Locate the cell with the specified text and output its (x, y) center coordinate. 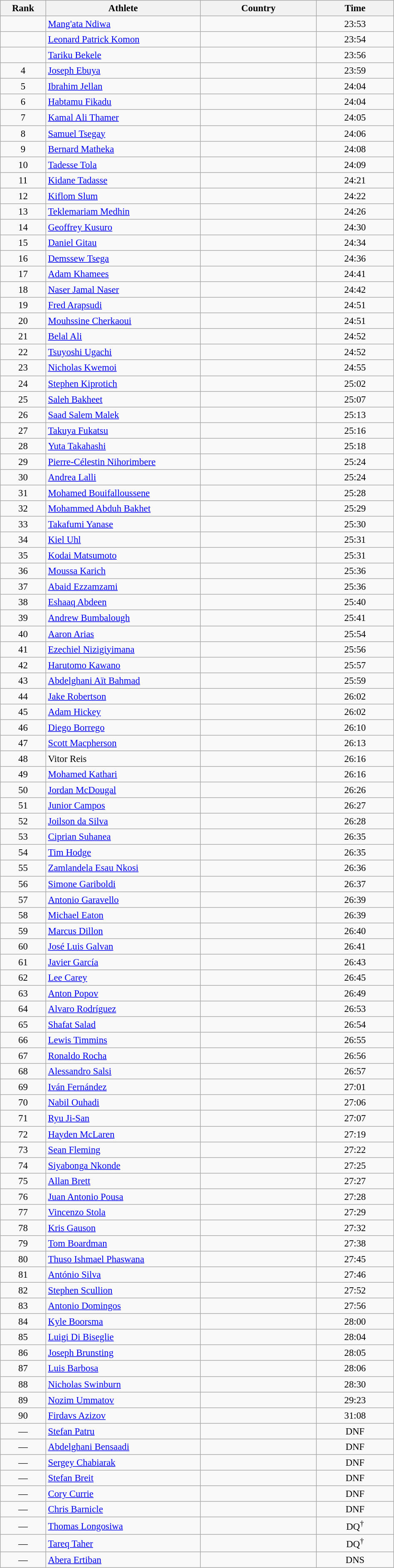
Alvaro Rodríguez (123, 1009)
24:05 (355, 118)
18 (23, 290)
24:26 (355, 212)
85 (23, 1337)
Mohamed Kathari (123, 774)
Sergey Chabiarak (123, 1462)
Anton Popov (123, 993)
Mouhssine Cherkaoui (123, 321)
Scott Macpherson (123, 743)
27:52 (355, 1291)
45 (23, 712)
Naser Jamal Naser (123, 290)
26:43 (355, 962)
Kodai Matsumoto (123, 556)
27:06 (355, 1103)
Kiel Uhl (123, 540)
Juan Antonio Pousa (123, 1197)
52 (23, 821)
27:01 (355, 1087)
58 (23, 915)
4 (23, 71)
Saad Salem Malek (123, 415)
Nicholas Swinburn (123, 1384)
42 (23, 665)
49 (23, 774)
Daniel Gitau (123, 243)
26:26 (355, 790)
Luis Barbosa (123, 1369)
81 (23, 1275)
13 (23, 212)
19 (23, 305)
57 (23, 900)
Antonio Garavello (123, 900)
26:53 (355, 1009)
36 (23, 571)
8 (23, 134)
Samuel Tsegay (123, 134)
Kiflom Slum (123, 196)
90 (23, 1415)
Nozim Ummatov (123, 1400)
Lee Carey (123, 978)
23 (23, 368)
Mohamed Bouifalloussene (123, 493)
Jordan McDougal (123, 790)
25:29 (355, 509)
Iván Fernández (123, 1087)
48 (23, 759)
14 (23, 227)
Saleh Bakheet (123, 399)
70 (23, 1103)
71 (23, 1118)
25:41 (355, 618)
22 (23, 352)
27:29 (355, 1212)
Rank (23, 8)
Stephen Scullion (123, 1291)
23:59 (355, 71)
28 (23, 446)
24:08 (355, 149)
27:46 (355, 1275)
Antonio Domingos (123, 1306)
25:13 (355, 415)
25:30 (355, 524)
Tom Boardman (123, 1244)
53 (23, 837)
27:56 (355, 1306)
Stefan Patru (123, 1431)
Alessandro Salsi (123, 1071)
44 (23, 696)
29 (23, 462)
Jake Robertson (123, 696)
59 (23, 931)
Ryu Ji-San (123, 1118)
47 (23, 743)
Vitor Reis (123, 759)
Hayden McLaren (123, 1134)
Javier García (123, 962)
28:05 (355, 1353)
Leonard Patrick Komon (123, 40)
27:22 (355, 1150)
24:55 (355, 368)
24:42 (355, 290)
89 (23, 1400)
78 (23, 1228)
34 (23, 540)
32 (23, 509)
26:56 (355, 1056)
Tsuyoshi Ugachi (123, 352)
79 (23, 1244)
60 (23, 947)
Fred Arapsudi (123, 305)
Michael Eaton (123, 915)
Thuso Ishmael Phaswana (123, 1259)
Nicholas Kwemoi (123, 368)
26:13 (355, 743)
Joseph Brunsting (123, 1353)
Yuta Takahashi (123, 446)
28:00 (355, 1322)
83 (23, 1306)
72 (23, 1134)
Andrea Lalli (123, 477)
Mang'ata Ndiwa (123, 24)
Moussa Karich (123, 571)
Siyabonga Nkonde (123, 1165)
Kris Gauson (123, 1228)
Eshaaq Abdeen (123, 603)
Bernard Matheka (123, 149)
76 (23, 1197)
Abaid Ezzamzami (123, 587)
37 (23, 587)
António Silva (123, 1275)
26:45 (355, 978)
77 (23, 1212)
Allan Brett (123, 1181)
Habtamu Fikadu (123, 102)
26:41 (355, 947)
23:53 (355, 24)
26:40 (355, 931)
24:41 (355, 274)
30 (23, 477)
Shafat Salad (123, 1025)
Time (355, 8)
23:56 (355, 55)
24:06 (355, 134)
Sean Fleming (123, 1150)
Cory Currie (123, 1494)
23:54 (355, 40)
25:40 (355, 603)
Firdavs Azizov (123, 1415)
Ronaldo Rocha (123, 1056)
26:28 (355, 821)
Country (259, 8)
Takuya Fukatsu (123, 430)
26:54 (355, 1025)
27:19 (355, 1134)
Ciprian Suhanea (123, 837)
24:34 (355, 243)
27:07 (355, 1118)
Adam Khamees (123, 274)
Vincenzo Stola (123, 1212)
Kyle Boorsma (123, 1322)
Tariku Bekele (123, 55)
84 (23, 1322)
24 (23, 383)
Andrew Bumbalough (123, 618)
Lewis Timmins (123, 1040)
25:16 (355, 430)
Belal Ali (123, 336)
José Luis Galvan (123, 947)
80 (23, 1259)
25:28 (355, 493)
25:54 (355, 634)
87 (23, 1369)
39 (23, 618)
Pierre-Célestin Nihorimbere (123, 462)
24:30 (355, 227)
Adam Hickey (123, 712)
46 (23, 727)
26:57 (355, 1071)
9 (23, 149)
Abdelghani Aït Bahmad (123, 680)
31:08 (355, 1415)
Mohammed Abduh Bakhet (123, 509)
27:32 (355, 1228)
24:09 (355, 165)
56 (23, 884)
75 (23, 1181)
26 (23, 415)
25:07 (355, 399)
27:38 (355, 1244)
35 (23, 556)
54 (23, 853)
16 (23, 258)
63 (23, 993)
27:27 (355, 1181)
38 (23, 603)
40 (23, 634)
7 (23, 118)
20 (23, 321)
Simone Gariboldi (123, 884)
26:37 (355, 884)
86 (23, 1353)
67 (23, 1056)
28:06 (355, 1369)
62 (23, 978)
Ezechiel Nizigiyimana (123, 649)
Kidane Tadasse (123, 180)
5 (23, 87)
15 (23, 243)
Tim Hodge (123, 853)
Junior Campos (123, 806)
Stephen Kiprotich (123, 383)
Tadesse Tola (123, 165)
50 (23, 790)
82 (23, 1291)
73 (23, 1150)
DNS (355, 1560)
Aaron Arias (123, 634)
33 (23, 524)
Diego Borrego (123, 727)
Kamal Ali Thamer (123, 118)
43 (23, 680)
51 (23, 806)
Joilson da Silva (123, 821)
25:02 (355, 383)
26:55 (355, 1040)
Zamlandela Esau Nkosi (123, 868)
25:18 (355, 446)
12 (23, 196)
6 (23, 102)
Athlete (123, 8)
21 (23, 336)
24:22 (355, 196)
65 (23, 1025)
26:36 (355, 868)
27:25 (355, 1165)
25 (23, 399)
Chris Barnicle (123, 1509)
Luigi Di Biseglie (123, 1337)
27:45 (355, 1259)
64 (23, 1009)
Demssew Tsega (123, 258)
68 (23, 1071)
28:04 (355, 1337)
Harutomo Kawano (123, 665)
Marcus Dillon (123, 931)
61 (23, 962)
26:10 (355, 727)
Nabil Ouhadi (123, 1103)
26:49 (355, 993)
Joseph Ebuya (123, 71)
24:21 (355, 180)
10 (23, 165)
Tareq Taher (123, 1543)
Ibrahim Jellan (123, 87)
66 (23, 1040)
Thomas Longosiwa (123, 1526)
Teklemariam Medhin (123, 212)
11 (23, 180)
31 (23, 493)
24:36 (355, 258)
29:23 (355, 1400)
74 (23, 1165)
Abera Ertiban (123, 1560)
17 (23, 274)
26:27 (355, 806)
Abdelghani Bensaadi (123, 1447)
69 (23, 1087)
Takafumi Yanase (123, 524)
Stefan Breit (123, 1478)
55 (23, 868)
27:28 (355, 1197)
25:56 (355, 649)
Geoffrey Kusuro (123, 227)
88 (23, 1384)
27 (23, 430)
41 (23, 649)
25:57 (355, 665)
25:59 (355, 680)
28:30 (355, 1384)
